Locate the cell with the specified text and output its [X, Y] center coordinate. 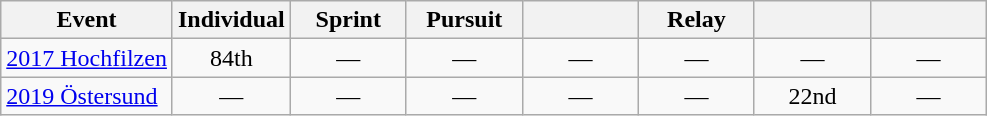
Relay [696, 20]
Sprint [348, 20]
2017 Hochfilzen [87, 58]
Pursuit [464, 20]
22nd [812, 96]
84th [231, 58]
Event [87, 20]
2019 Östersund [87, 96]
Individual [231, 20]
